Capture the cell that displays the provided text and extract its [x, y] central coordinate. 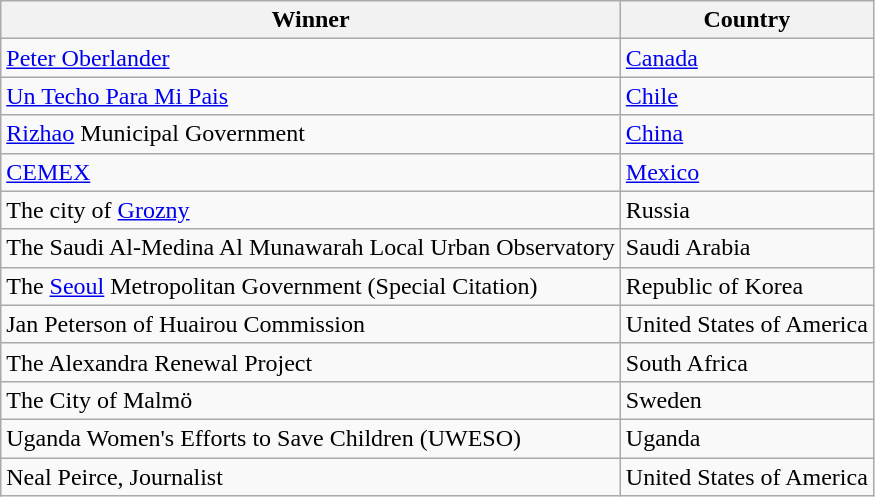
Russia [746, 210]
Peter Oberlander [311, 58]
The City of Malmö [311, 400]
Mexico [746, 172]
Neal Peirce, Journalist [311, 477]
CEMEX [311, 172]
Republic of Korea [746, 286]
Sweden [746, 400]
South Africa [746, 362]
Un Techo Para Mi Pais [311, 96]
Saudi Arabia [746, 248]
China [746, 134]
Rizhao Municipal Government [311, 134]
The Seoul Metropolitan Government (Special Citation) [311, 286]
Canada [746, 58]
Uganda [746, 438]
The Alexandra Renewal Project [311, 362]
Jan Peterson of Huairou Commission [311, 324]
Country [746, 20]
The city of Grozny [311, 210]
The Saudi Al-Medina Al Munawarah Local Urban Observatory [311, 248]
Uganda Women's Efforts to Save Children (UWESO) [311, 438]
Chile [746, 96]
Winner [311, 20]
